Determine the (X, Y) coordinate at the center of the cell enclosing the given text.  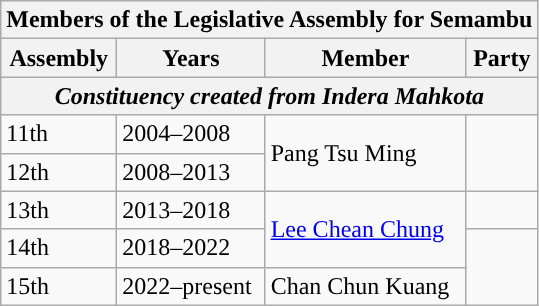
Pang Tsu Ming (366, 153)
13th (59, 210)
Constituency created from Indera Mahkota (270, 96)
2008–2013 (191, 172)
14th (59, 248)
2013–2018 (191, 210)
Party (502, 58)
Years (191, 58)
2004–2008 (191, 134)
Chan Chun Kuang (366, 286)
12th (59, 172)
Assembly (59, 58)
15th (59, 286)
11th (59, 134)
Members of the Legislative Assembly for Semambu (270, 20)
Lee Chean Chung (366, 229)
2022–present (191, 286)
2018–2022 (191, 248)
Member (366, 58)
